Determine the [x, y] coordinate at the center of the cell enclosing the given text.  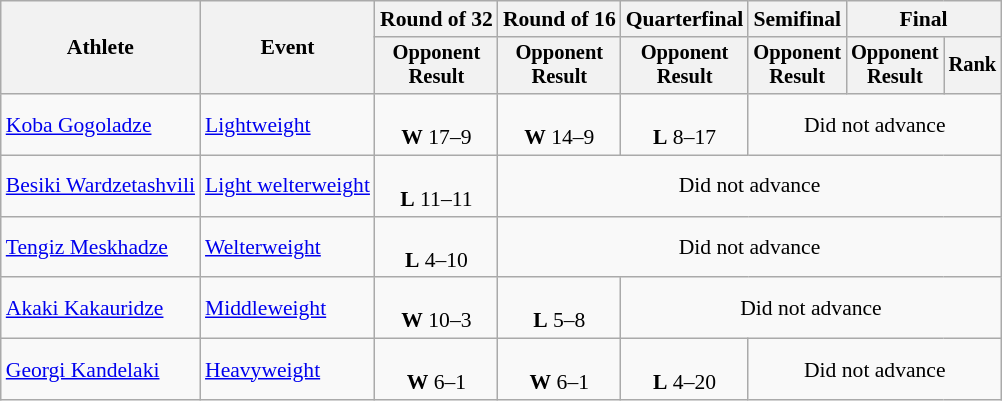
Athlete [100, 48]
L 8–17 [685, 124]
Final [924, 19]
Heavyweight [288, 370]
Georgi Kandelaki [100, 370]
Middleweight [288, 308]
Koba Gogoladze [100, 124]
L 4–20 [685, 370]
Light welterweight [288, 186]
Quarterfinal [685, 19]
Event [288, 48]
L 5–8 [560, 308]
Semifinal [797, 19]
L 11–11 [436, 186]
W 10–3 [436, 308]
Rank [973, 66]
Round of 16 [560, 19]
W 14–9 [560, 124]
Lightweight [288, 124]
Welterweight [288, 248]
Tengiz Meskhadze [100, 248]
Akaki Kakauridze [100, 308]
Besiki Wardzetashvili [100, 186]
W 17–9 [436, 124]
Round of 32 [436, 19]
L 4–10 [436, 248]
